For the text-containing cell, return its midpoint in (x, y) coordinate format. 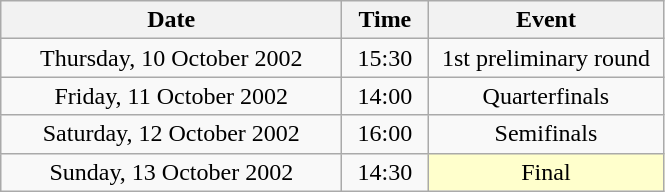
Semifinals (546, 134)
Thursday, 10 October 2002 (172, 58)
Final (546, 172)
Saturday, 12 October 2002 (172, 134)
Date (172, 20)
Quarterfinals (546, 96)
Time (385, 20)
14:30 (385, 172)
Sunday, 13 October 2002 (172, 172)
Friday, 11 October 2002 (172, 96)
14:00 (385, 96)
15:30 (385, 58)
16:00 (385, 134)
Event (546, 20)
1st preliminary round (546, 58)
